Return [x, y] of the center of cell containing provided text 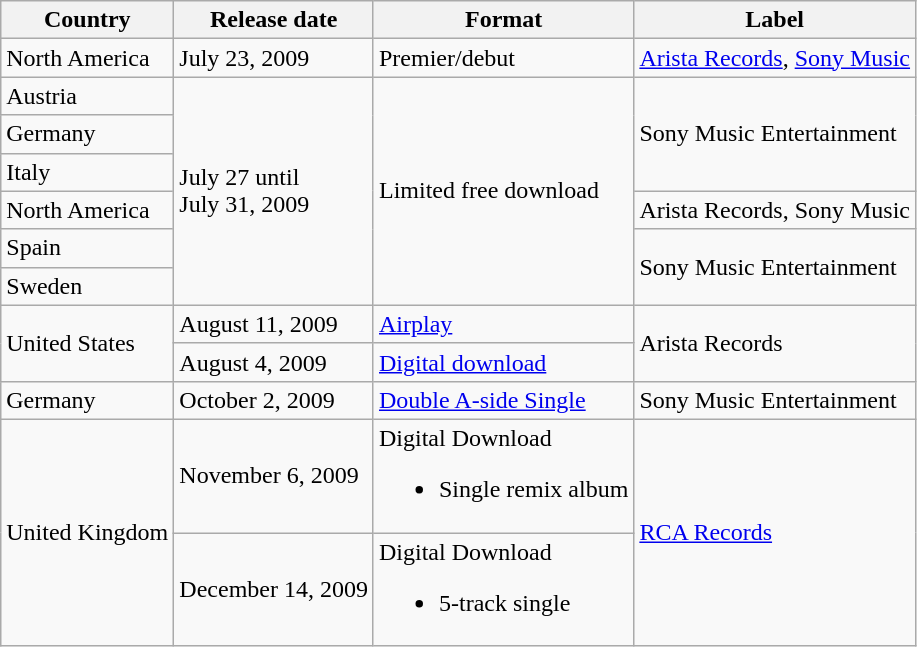
Italy [88, 172]
July 23, 2009 [274, 58]
August 4, 2009 [274, 362]
Release date [274, 20]
Spain [88, 248]
Format [503, 20]
Sweden [88, 286]
Arista Records [775, 343]
Digital Download5-track single [503, 588]
Digital download [503, 362]
United Kingdom [88, 532]
December 14, 2009 [274, 588]
Airplay [503, 324]
Limited free download [503, 191]
Country [88, 20]
Digital DownloadSingle remix album [503, 476]
August 11, 2009 [274, 324]
Label [775, 20]
RCA Records [775, 532]
Double A-side Single [503, 400]
July 27 until July 31, 2009 [274, 191]
Premier/debut [503, 58]
October 2, 2009 [274, 400]
November 6, 2009 [274, 476]
United States [88, 343]
Austria [88, 96]
